Identify which cell holds the provided text, then report its [x, y] central coordinate. 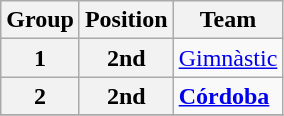
Córdoba [228, 96]
Group [40, 20]
1 [40, 58]
Gimnàstic [228, 58]
Team [228, 20]
Position [126, 20]
2 [40, 96]
